Search for the cell housing the specified text and yield its (X, Y) center coordinate. 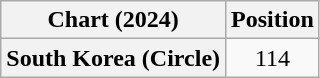
Chart (2024) (114, 20)
Position (273, 20)
South Korea (Circle) (114, 58)
114 (273, 58)
